Determine the (x, y) coordinate at the center of the cell enclosing the given text.  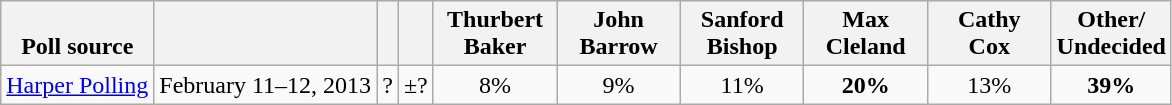
SanfordBishop (742, 34)
±? (416, 85)
CathyCox (989, 34)
39% (1111, 85)
Poll source (78, 34)
? (388, 85)
11% (742, 85)
Other/Undecided (1111, 34)
ThurbertBaker (495, 34)
8% (495, 85)
13% (989, 85)
JohnBarrow (619, 34)
Harper Polling (78, 85)
February 11–12, 2013 (266, 85)
20% (866, 85)
9% (619, 85)
MaxCleland (866, 34)
